Provide the (X, Y) coordinate of the cell's center where the given text is located.  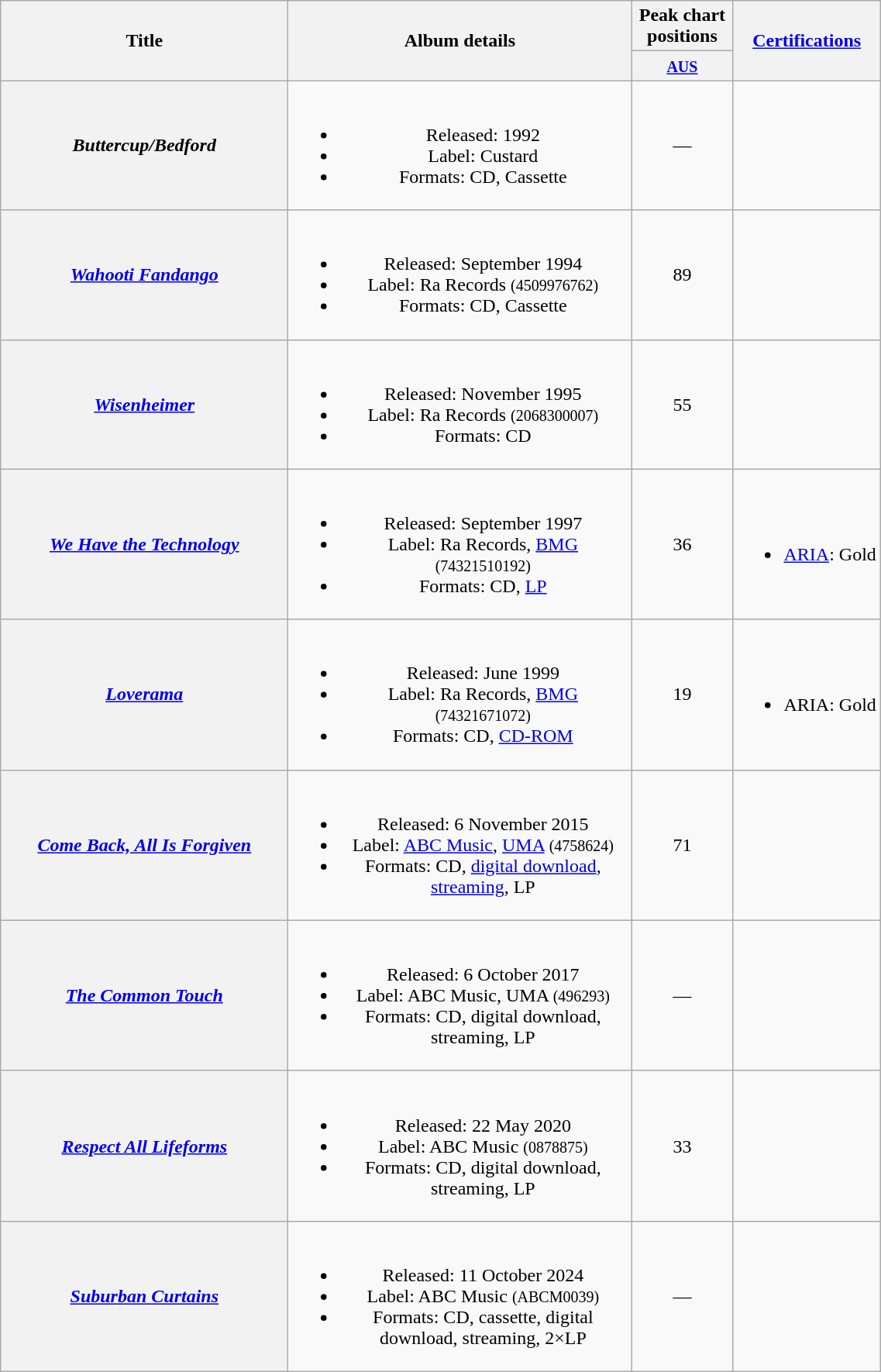
Suburban Curtains (144, 1296)
Released: 1992Label: CustardFormats: CD, Cassette (460, 146)
Loverama (144, 695)
19 (682, 695)
Album details (460, 40)
Released: 6 October 2017Label: ABC Music, UMA (496293)Formats: CD, digital download, streaming, LP (460, 995)
Released: November 1995Label: Ra Records (2068300007)Formats: CD (460, 405)
Released: 22 May 2020Label: ABC Music (0878875)Formats: CD, digital download, streaming, LP (460, 1146)
Released: September 1994Label: Ra Records (4509976762)Formats: CD, Cassette (460, 274)
AUS (682, 66)
We Have the Technology (144, 544)
Released: 11 October 2024Label: ABC Music (ABCM0039)Formats: CD, cassette, digital download, streaming, 2×LP (460, 1296)
89 (682, 274)
Wahooti Fandango (144, 274)
Released: September 1997Label: Ra Records, BMG (74321510192)Formats: CD, LP (460, 544)
Title (144, 40)
Buttercup/Bedford (144, 146)
Come Back, All Is Forgiven (144, 845)
Wisenheimer (144, 405)
Peak chartpositions (682, 26)
36 (682, 544)
Released: 6 November 2015Label: ABC Music, UMA (4758624)Formats: CD, digital download, streaming, LP (460, 845)
The Common Touch (144, 995)
71 (682, 845)
33 (682, 1146)
Certifications (807, 40)
Released: June 1999Label: Ra Records, BMG (74321671072)Formats: CD, CD-ROM (460, 695)
55 (682, 405)
Respect All Lifeforms (144, 1146)
